For the text-containing cell, return its midpoint in (x, y) coordinate format. 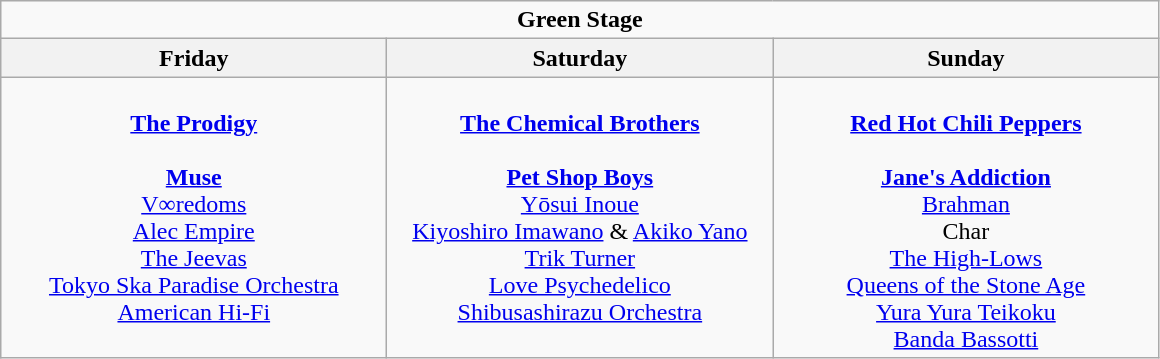
Red Hot Chili Peppers Jane's Addiction Brahman Char The High-Lows Queens of the Stone Age Yura Yura Teikoku Banda Bassotti (966, 218)
Green Stage (580, 20)
The Prodigy Muse V∞redoms Alec Empire The Jeevas Tokyo Ska Paradise Orchestra American Hi-Fi (194, 218)
The Chemical Brothers Pet Shop Boys Yōsui Inoue Kiyoshiro Imawano & Akiko Yano Trik Turner Love Psychedelico Shibusashirazu Orchestra (580, 218)
Saturday (580, 58)
Friday (194, 58)
Sunday (966, 58)
